Pinpoint the cell where the given text exists, returning its (x, y) midpoint coordinate. 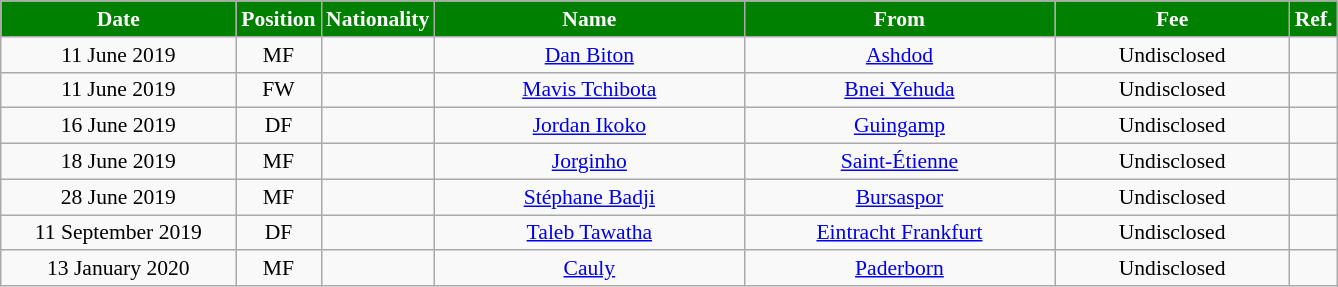
Stéphane Badji (589, 197)
Bursaspor (899, 197)
FW (278, 90)
18 June 2019 (118, 162)
Cauly (589, 269)
Paderborn (899, 269)
11 September 2019 (118, 233)
28 June 2019 (118, 197)
Fee (1172, 19)
Date (118, 19)
Bnei Yehuda (899, 90)
From (899, 19)
13 January 2020 (118, 269)
Position (278, 19)
Ashdod (899, 55)
Mavis Tchibota (589, 90)
Taleb Tawatha (589, 233)
16 June 2019 (118, 126)
Nationality (378, 19)
Name (589, 19)
Eintracht Frankfurt (899, 233)
Guingamp (899, 126)
Jordan Ikoko (589, 126)
Jorginho (589, 162)
Saint-Étienne (899, 162)
Dan Biton (589, 55)
Ref. (1314, 19)
